Determine the [X, Y] coordinate at the center of the cell enclosing the given text.  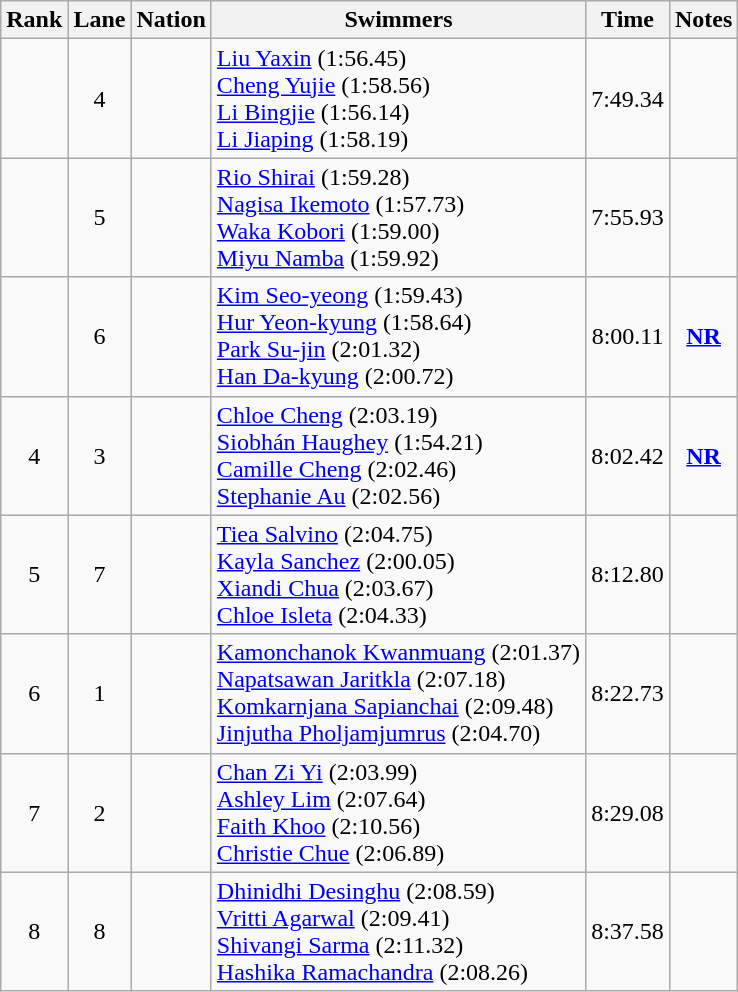
Rank [34, 20]
Chan Zi Yi (2:03.99)Ashley Lim (2:07.64)Faith Khoo (2:10.56)Christie Chue (2:06.89) [398, 812]
Notes [703, 20]
8:12.80 [628, 574]
2 [100, 812]
1 [100, 694]
8:37.58 [628, 932]
Lane [100, 20]
Kim Seo-yeong (1:59.43)Hur Yeon-kyung (1:58.64)Park Su-jin (2:01.32)Han Da-kyung (2:00.72) [398, 336]
Tiea Salvino (2:04.75)Kayla Sanchez (2:00.05)Xiandi Chua (2:03.67)Chloe Isleta (2:04.33) [398, 574]
Swimmers [398, 20]
Liu Yaxin (1:56.45)Cheng Yujie (1:58.56)Li Bingjie (1:56.14)Li Jiaping (1:58.19) [398, 98]
8:29.08 [628, 812]
3 [100, 456]
7:49.34 [628, 98]
7:55.93 [628, 218]
Dhinidhi Desinghu (2:08.59)Vritti Agarwal (2:09.41)Shivangi Sarma (2:11.32)Hashika Ramachandra (2:08.26) [398, 932]
Time [628, 20]
8:02.42 [628, 456]
Kamonchanok Kwanmuang (2:01.37)Napatsawan Jaritkla (2:07.18)Komkarnjana Sapianchai (2:09.48)Jinjutha Pholjamjumrus (2:04.70) [398, 694]
8:22.73 [628, 694]
8:00.11 [628, 336]
Rio Shirai (1:59.28)Nagisa Ikemoto (1:57.73)Waka Kobori (1:59.00)Miyu Namba (1:59.92) [398, 218]
Chloe Cheng (2:03.19)Siobhán Haughey (1:54.21)Camille Cheng (2:02.46)Stephanie Au (2:02.56) [398, 456]
Nation [171, 20]
